Output the [X, Y] coordinate of the center of the cell containing the given text.  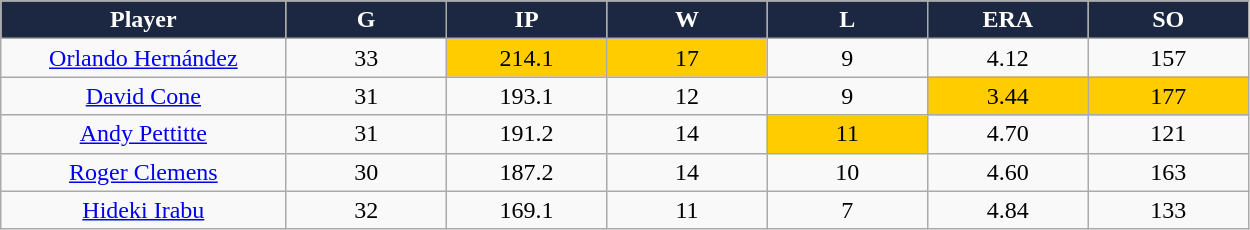
32 [366, 210]
4.60 [1008, 172]
30 [366, 172]
David Cone [144, 96]
121 [1168, 134]
G [366, 20]
187.2 [526, 172]
ERA [1008, 20]
Andy Pettitte [144, 134]
Player [144, 20]
7 [847, 210]
193.1 [526, 96]
157 [1168, 58]
3.44 [1008, 96]
4.12 [1008, 58]
Roger Clemens [144, 172]
214.1 [526, 58]
Orlando Hernández [144, 58]
IP [526, 20]
12 [687, 96]
L [847, 20]
169.1 [526, 210]
133 [1168, 210]
4.70 [1008, 134]
10 [847, 172]
Hideki Irabu [144, 210]
4.84 [1008, 210]
W [687, 20]
SO [1168, 20]
163 [1168, 172]
191.2 [526, 134]
33 [366, 58]
177 [1168, 96]
17 [687, 58]
